Return (x, y) of the center of cell containing provided text 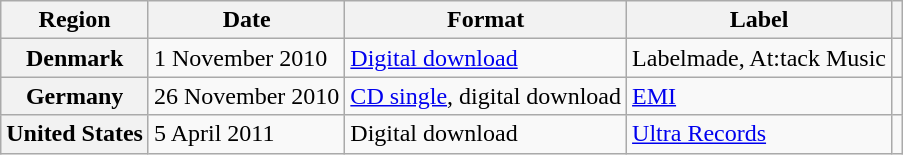
Format (486, 20)
Germany (75, 96)
Denmark (75, 58)
5 April 2011 (246, 134)
Labelmade, At:tack Music (760, 58)
CD single, digital download (486, 96)
Date (246, 20)
United States (75, 134)
26 November 2010 (246, 96)
EMI (760, 96)
Label (760, 20)
Region (75, 20)
Ultra Records (760, 134)
1 November 2010 (246, 58)
